Locate the cell with the specified text and output its (X, Y) center coordinate. 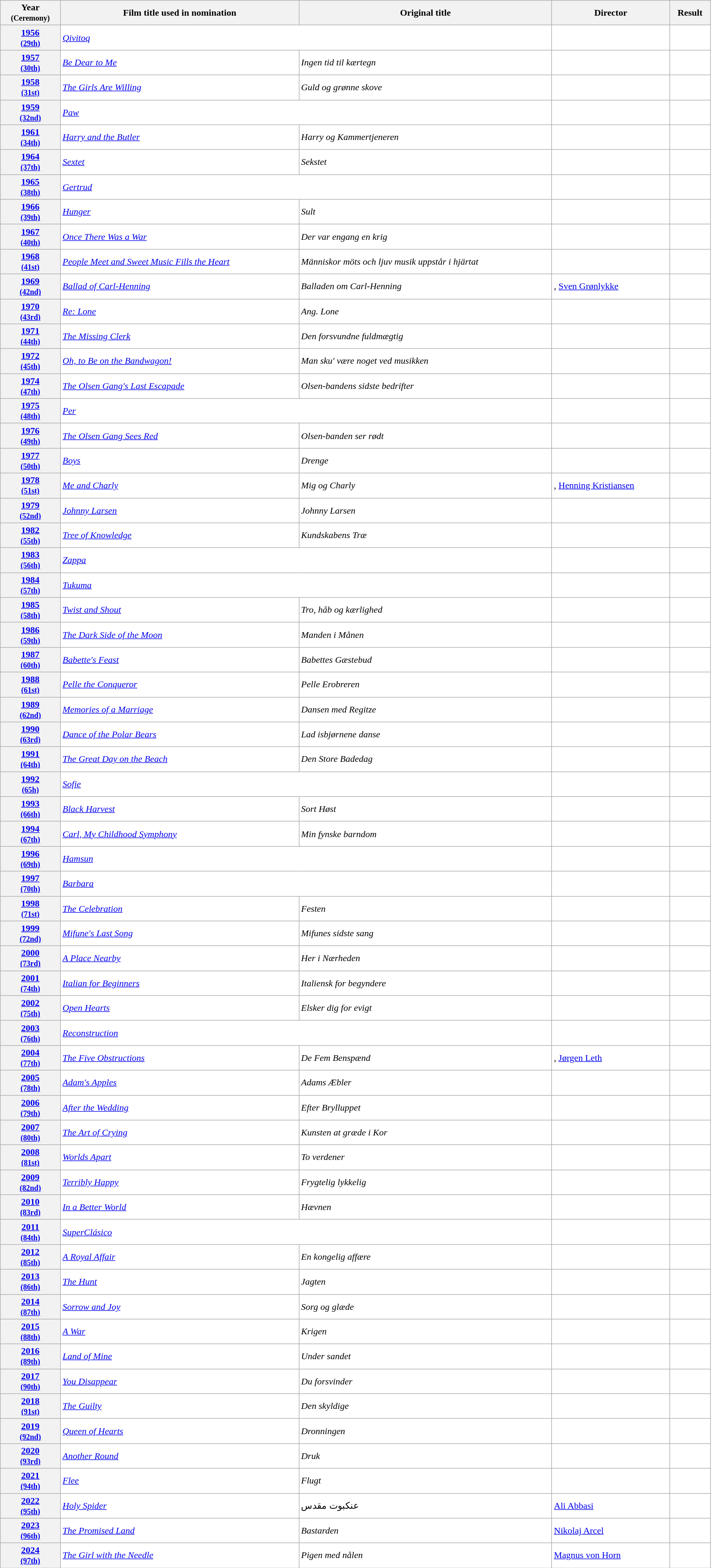
1956(29th) (31, 37)
1974(47th) (31, 386)
Gertrud (306, 187)
The Missing Clerk (180, 337)
Reconstruction (306, 1033)
2017(90th) (31, 1381)
Ang. Lone (425, 311)
Hamsun (306, 859)
Terribly Happy (180, 1183)
2012(85th) (31, 1257)
2008(81st) (31, 1157)
Olsen-bandens sidste bedrifter (425, 386)
1967(40th) (31, 236)
Dance of the Polar Bears (180, 734)
Director (611, 13)
Tukuma (306, 585)
2003(76th) (31, 1033)
Den forsvundne fuldmægtig (425, 337)
Sekstet (425, 162)
2001(74th) (31, 983)
Drenge (425, 460)
Bastarden (425, 1531)
2011(84th) (31, 1232)
1978(51st) (31, 486)
1989(62nd) (31, 709)
Boys (180, 460)
Lad isbjørnene danse (425, 734)
In a Better World (180, 1207)
1979(52nd) (31, 510)
2010(83rd) (31, 1207)
1996(69th) (31, 859)
People Meet and Sweet Music Fills the Heart (180, 262)
SuperClásico (306, 1232)
Guld og grønne skove (425, 87)
Den Store Badedag (425, 760)
2009(82nd) (31, 1183)
Kunsten at græde i Kor (425, 1133)
1984(57th) (31, 585)
Frygtelig lykkelig (425, 1183)
Hunger (180, 212)
1986(59th) (31, 635)
Her i Nærheden (425, 958)
Druk (425, 1456)
The Five Obstructions (180, 1058)
2019(92nd) (31, 1431)
Pelle the Conqueror (180, 685)
Adams Æbler (425, 1082)
1965(38th) (31, 187)
En kongelig affære (425, 1257)
1970(43rd) (31, 311)
Adam's Apples (180, 1082)
1993(66th) (31, 809)
2022(95th) (31, 1505)
Memories of a Marriage (180, 709)
Pigen med nålen (425, 1556)
2002(75th) (31, 1008)
Ali Abbasi (611, 1505)
1994(67th) (31, 834)
Sult (425, 212)
2016(89th) (31, 1356)
Holy Spider (180, 1505)
Mig og Charly (425, 486)
The Guilty (180, 1406)
Min fynske barndom (425, 834)
1958(31st) (31, 87)
Mifune's Last Song (180, 933)
The Olsen Gang Sees Red (180, 436)
1971(44th) (31, 337)
1990(63rd) (31, 734)
Original title (425, 13)
1976(49th) (31, 436)
Pelle Erobreren (425, 685)
Carl, My Childhood Symphony (180, 834)
2014(87th) (31, 1306)
Barbara (306, 883)
Once There Was a War (180, 236)
Människor möts och ljuv musik uppstår i hjärtat (425, 262)
Sorg og glæde (425, 1306)
Oh, to Be on the Bandwagon! (180, 361)
1991(64th) (31, 760)
2015(88th) (31, 1332)
Under sandet (425, 1356)
Ingen tid til kærtegn (425, 63)
Efter Brylluppet (425, 1108)
1987(60th) (31, 659)
The Olsen Gang's Last Escapade (180, 386)
Worlds Apart (180, 1157)
The Girls Are Willing (180, 87)
The Art of Crying (180, 1133)
1977(50th) (31, 460)
Harry og Kammertjeneren (425, 137)
1961(34th) (31, 137)
Another Round (180, 1456)
Be Dear to Me (180, 63)
Nikolaj Arcel (611, 1531)
1999(72nd) (31, 933)
Kundskabens Træ (425, 535)
Elsker dig for evigt (425, 1008)
1975(48th) (31, 411)
Flugt (425, 1481)
The Girl with the Needle (180, 1556)
Tro, håb og kærlighed (425, 610)
Babette's Feast (180, 659)
Magnus von Horn (611, 1556)
Mifunes sidste sang (425, 933)
2013(86th) (31, 1282)
Ballad of Carl-Henning (180, 286)
Tree of Knowledge (180, 535)
A Place Nearby (180, 958)
Me and Charly (180, 486)
2004(77th) (31, 1058)
2018(91st) (31, 1406)
Dansen med Regitze (425, 709)
The Celebration (180, 909)
Man sku' være noget ved musikken (425, 361)
1964(37th) (31, 162)
Land of Mine (180, 1356)
Paw (306, 112)
1957(30th) (31, 63)
2005(78th) (31, 1082)
2020(93rd) (31, 1456)
1969(42nd) (31, 286)
The Dark Side of the Moon (180, 635)
1959(32nd) (31, 112)
Babettes Gæstebud (425, 659)
1966(39th) (31, 212)
After the Wedding (180, 1108)
A War (180, 1332)
, Henning Kristiansen (611, 486)
, Sven Grønlykke (611, 286)
The Great Day on the Beach (180, 760)
Black Harvest (180, 809)
Sofie (306, 784)
Open Hearts (180, 1008)
Sextet (180, 162)
Italiensk for begyndere (425, 983)
Olsen-banden ser rødt (425, 436)
2023(96th) (31, 1531)
1968(41st) (31, 262)
1988(61st) (31, 685)
عنکبوت مقدس (425, 1505)
Sorrow and Joy (180, 1306)
The Promised Land (180, 1531)
Festen (425, 909)
To verdener (425, 1157)
2021(94th) (31, 1481)
Result (690, 13)
1982(55th) (31, 535)
1972(45th) (31, 361)
Der var engang en krig (425, 236)
2024(97th) (31, 1556)
A Royal Affair (180, 1257)
Harry and the Butler (180, 137)
Qivitoq (306, 37)
, Jørgen Leth (611, 1058)
1985(58th) (31, 610)
Italian for Beginners (180, 983)
1983(56th) (31, 560)
2000(73rd) (31, 958)
You Disappear (180, 1381)
1997(70th) (31, 883)
Zappa (306, 560)
2006(79th) (31, 1108)
2007(80th) (31, 1133)
Film title used in nomination (180, 13)
Hævnen (425, 1207)
Flee (180, 1481)
1992(65h) (31, 784)
Per (306, 411)
Dronningen (425, 1431)
Manden i Månen (425, 635)
1998(71st) (31, 909)
Du forsvinder (425, 1381)
Twist and Shout (180, 610)
De Fem Benspænd (425, 1058)
Re: Lone (180, 311)
Den skyldige (425, 1406)
Queen of Hearts (180, 1431)
Sort Høst (425, 809)
Jagten (425, 1282)
Year(Ceremony) (31, 13)
Balladen om Carl-Henning (425, 286)
Krigen (425, 1332)
The Hunt (180, 1282)
